Determine the (x, y) coordinate at the center of the cell enclosing the given text.  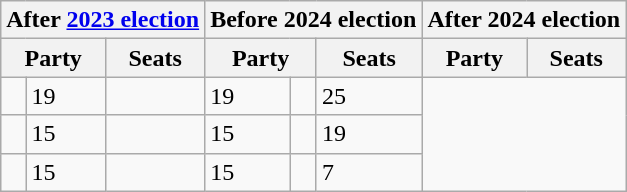
7 (368, 172)
25 (368, 96)
After 2023 election (103, 20)
After 2024 election (524, 20)
Before 2024 election (314, 20)
